Locate the cell with the specified text and output its [X, Y] center coordinate. 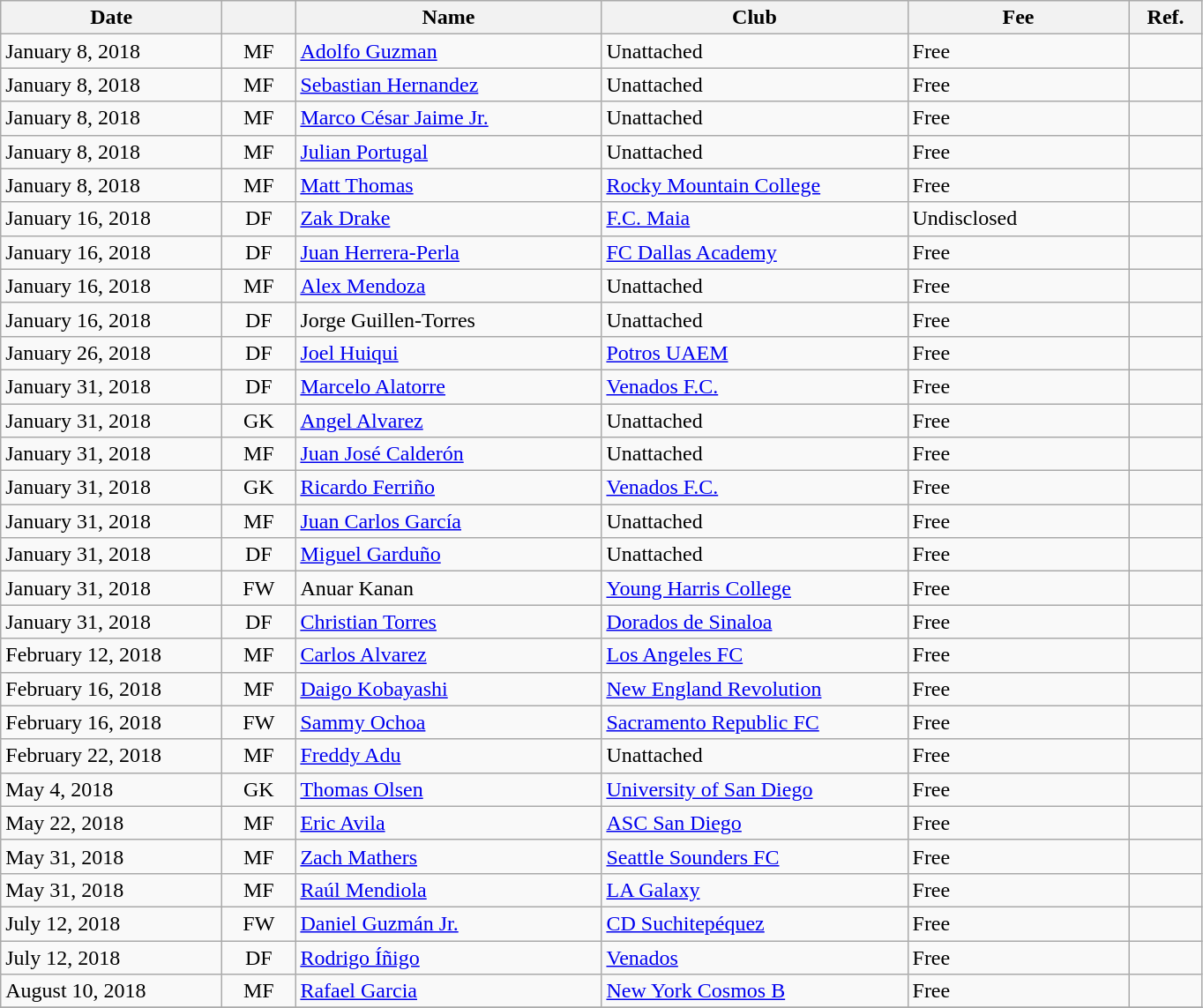
Jorge Guillen-Torres [448, 319]
Marco César Jaime Jr. [448, 118]
Anuar Kanan [448, 588]
Daniel Guzmán Jr. [448, 923]
Club [755, 18]
May 4, 2018 [111, 789]
Zak Drake [448, 219]
Sebastian Hernandez [448, 85]
Christian Torres [448, 622]
Angel Alvarez [448, 421]
Young Harris College [755, 588]
Thomas Olsen [448, 789]
Zach Mathers [448, 856]
Marcelo Alatorre [448, 386]
F.C. Maia [755, 219]
Ricardo Ferriño [448, 488]
Miguel Garduño [448, 555]
Date [111, 18]
ASC San Diego [755, 823]
FC Dallas Academy [755, 252]
Rocky Mountain College [755, 185]
Venados [755, 957]
Freddy Adu [448, 756]
Potros UAEM [755, 353]
May 22, 2018 [111, 823]
Juan Herrera-Perla [448, 252]
Seattle Sounders FC [755, 856]
Adolfo Guzman [448, 51]
Name [448, 18]
February 12, 2018 [111, 655]
Joel Huiqui [448, 353]
Eric Avila [448, 823]
Fee [1018, 18]
Juan José Calderón [448, 454]
New York Cosmos B [755, 991]
LA Galaxy [755, 890]
August 10, 2018 [111, 991]
New England Revolution [755, 689]
Rafael Garcia [448, 991]
Rodrigo Íñigo [448, 957]
Undisclosed [1018, 219]
Ref. [1166, 18]
Matt Thomas [448, 185]
Los Angeles FC [755, 655]
Raúl Mendiola [448, 890]
Dorados de Sinaloa [755, 622]
January 26, 2018 [111, 353]
CD Suchitepéquez [755, 923]
Carlos Alvarez [448, 655]
Daigo Kobayashi [448, 689]
Julian Portugal [448, 152]
Sammy Ochoa [448, 722]
Juan Carlos García [448, 521]
Sacramento Republic FC [755, 722]
February 22, 2018 [111, 756]
Alex Mendoza [448, 286]
University of San Diego [755, 789]
